Locate the cell with the specified text and output its [x, y] center coordinate. 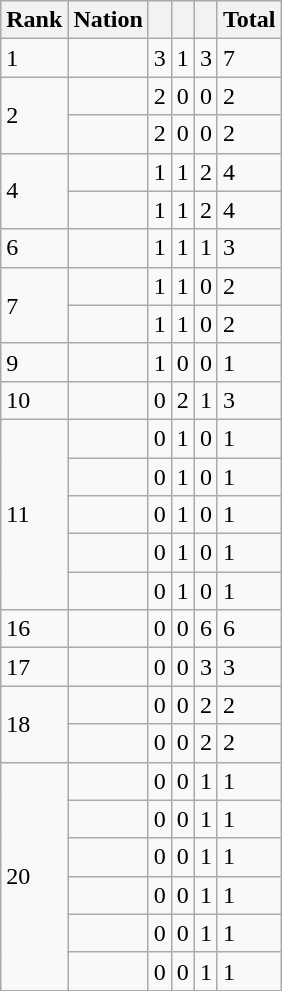
Nation [108, 20]
17 [34, 667]
11 [34, 514]
Total [249, 20]
9 [34, 362]
18 [34, 724]
Rank [34, 20]
10 [34, 400]
20 [34, 876]
16 [34, 629]
